Identify which cell holds the provided text, then report its [X, Y] central coordinate. 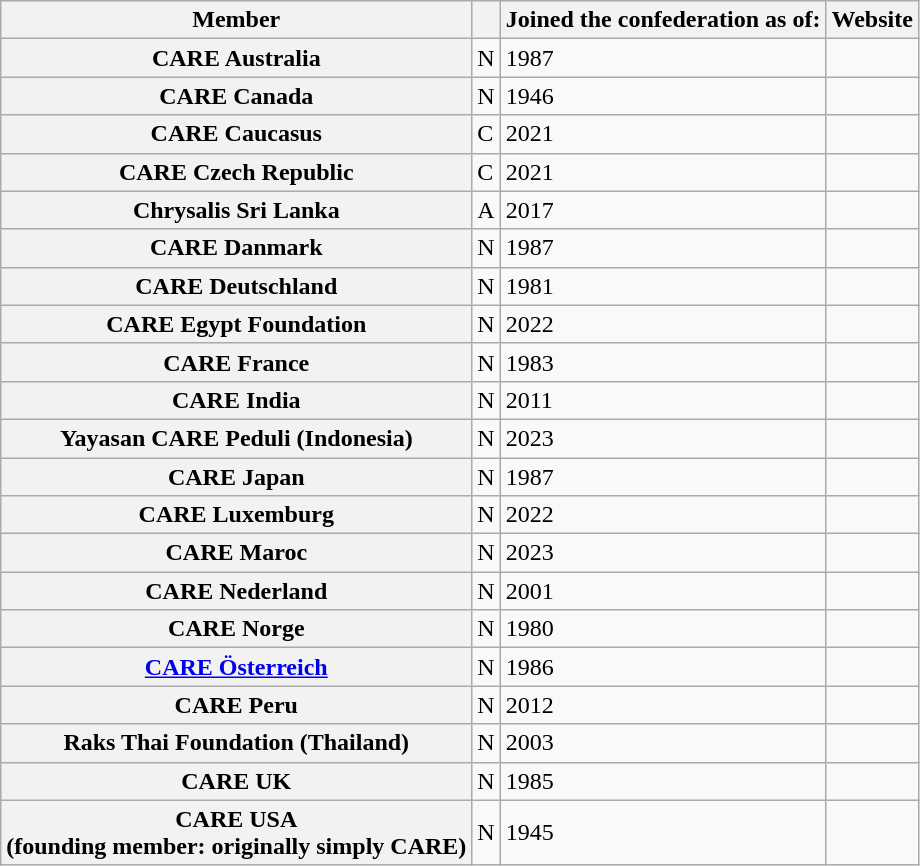
CARE Japan [236, 477]
CARE Canada [236, 96]
CARE Czech Republic [236, 172]
CARE Maroc [236, 553]
CARE Australia [236, 58]
2012 [663, 705]
2001 [663, 591]
A [486, 210]
Joined the confederation as of: [663, 20]
Chrysalis Sri Lanka [236, 210]
CARE Egypt Foundation [236, 324]
1981 [663, 286]
CARE Danmark [236, 248]
Yayasan CARE Peduli (Indonesia) [236, 438]
CARE Nederland [236, 591]
CARE Peru [236, 705]
1985 [663, 781]
2011 [663, 400]
CARE India [236, 400]
CARE Caucasus [236, 134]
Member [236, 20]
CARE France [236, 362]
2017 [663, 210]
CARE Deutschland [236, 286]
1983 [663, 362]
Raks Thai Foundation (Thailand) [236, 743]
CARE Luxemburg [236, 515]
1946 [663, 96]
1986 [663, 667]
Website [872, 20]
1945 [663, 832]
CARE Österreich [236, 667]
2003 [663, 743]
CARE UK [236, 781]
1980 [663, 629]
CARE USA(founding member: originally simply CARE) [236, 832]
CARE Norge [236, 629]
